Output the (X, Y) coordinate of the center of the cell containing the given text.  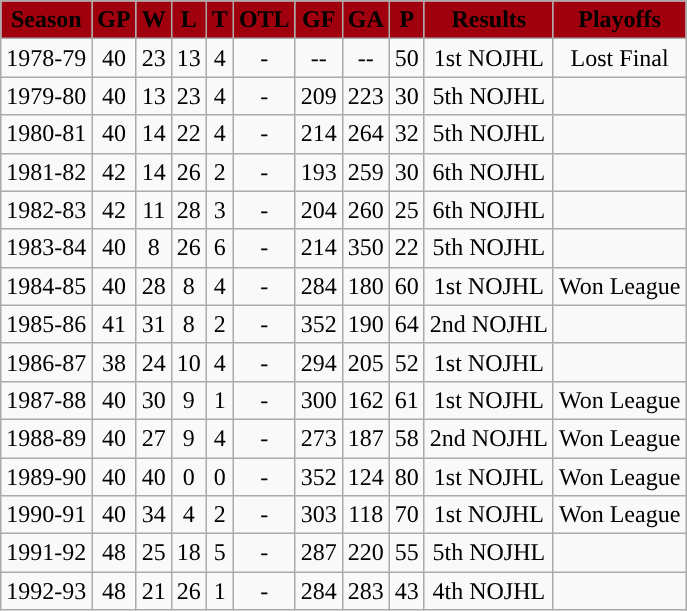
P (406, 20)
209 (318, 96)
24 (154, 362)
259 (366, 172)
10 (188, 362)
303 (318, 515)
1991-92 (46, 553)
1981-82 (46, 172)
223 (366, 96)
4th NOJHL (488, 591)
T (220, 20)
50 (406, 58)
58 (406, 438)
38 (114, 362)
283 (366, 591)
162 (366, 400)
190 (366, 324)
Playoffs (619, 20)
1989-90 (46, 477)
6 (220, 248)
55 (406, 553)
21 (154, 591)
1978-79 (46, 58)
193 (318, 172)
118 (366, 515)
273 (318, 438)
124 (366, 477)
Season (46, 20)
W (154, 20)
61 (406, 400)
5 (220, 553)
27 (154, 438)
70 (406, 515)
34 (154, 515)
1987-88 (46, 400)
80 (406, 477)
300 (318, 400)
60 (406, 286)
260 (366, 210)
1982-83 (46, 210)
11 (154, 210)
GA (366, 20)
1979-80 (46, 96)
GF (318, 20)
Results (488, 20)
32 (406, 134)
1990-91 (46, 515)
L (188, 20)
1984-85 (46, 286)
204 (318, 210)
64 (406, 324)
264 (366, 134)
1986-87 (46, 362)
294 (318, 362)
1980-81 (46, 134)
43 (406, 591)
180 (366, 286)
41 (114, 324)
1988-89 (46, 438)
OTL (264, 20)
1992-93 (46, 591)
52 (406, 362)
187 (366, 438)
220 (366, 553)
18 (188, 553)
GP (114, 20)
205 (366, 362)
1983-84 (46, 248)
287 (318, 553)
3 (220, 210)
1985-86 (46, 324)
Lost Final (619, 58)
350 (366, 248)
31 (154, 324)
